Determine the (X, Y) coordinate at the center of the cell enclosing the given text.  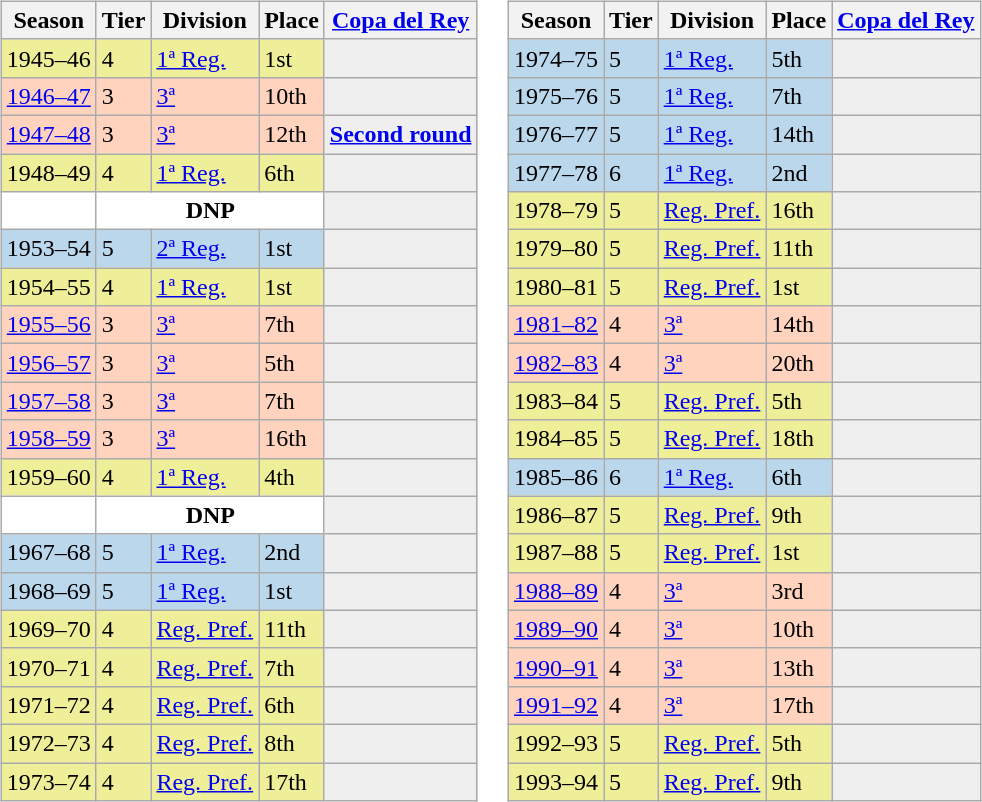
1984–85 (556, 439)
2ª Reg. (205, 249)
1985–86 (556, 477)
12th (292, 134)
Second round (400, 134)
1945–46 (48, 58)
1959–60 (48, 477)
1970–71 (48, 667)
1980–81 (556, 287)
1987–88 (556, 553)
1974–75 (556, 58)
1983–84 (556, 401)
1948–49 (48, 173)
1975–76 (556, 96)
1968–69 (48, 591)
1979–80 (556, 249)
13th (799, 667)
18th (799, 439)
1969–70 (48, 629)
1947–48 (48, 134)
1973–74 (48, 781)
8th (292, 743)
1989–90 (556, 629)
1991–92 (556, 705)
1986–87 (556, 515)
1988–89 (556, 591)
1956–57 (48, 363)
1953–54 (48, 249)
1990–91 (556, 667)
1981–82 (556, 325)
1992–93 (556, 743)
1954–55 (48, 287)
1993–94 (556, 781)
1967–68 (48, 553)
20th (799, 363)
1982–83 (556, 363)
3rd (799, 591)
1957–58 (48, 401)
1958–59 (48, 439)
4th (292, 477)
1971–72 (48, 705)
1978–79 (556, 211)
1946–47 (48, 96)
1972–73 (48, 743)
1976–77 (556, 134)
1977–78 (556, 173)
1955–56 (48, 325)
